From the cell containing the given text, extract its center point as (x, y) coordinate. 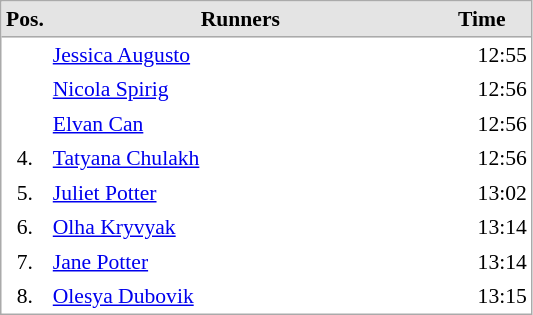
8. (26, 296)
Olha Kryvyak (240, 227)
Jessica Augusto (240, 55)
Juliet Potter (240, 193)
5. (26, 193)
12:55 (482, 55)
7. (26, 261)
Time (482, 20)
Runners (240, 20)
13:15 (482, 296)
Tatyana Chulakh (240, 158)
Pos. (26, 20)
Olesya Dubovik (240, 296)
Jane Potter (240, 261)
13:02 (482, 193)
4. (26, 158)
6. (26, 227)
Nicola Spirig (240, 89)
Elvan Can (240, 123)
